Search for the cell housing the specified text and yield its (x, y) center coordinate. 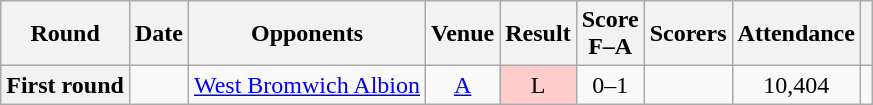
Scorers (688, 34)
0–1 (610, 85)
10,404 (796, 85)
L (538, 85)
A (463, 85)
Venue (463, 34)
Opponents (306, 34)
Result (538, 34)
First round (66, 85)
Date (158, 34)
ScoreF–A (610, 34)
West Bromwich Albion (306, 85)
Attendance (796, 34)
Round (66, 34)
